Capture the cell that displays the provided text and extract its (x, y) central coordinate. 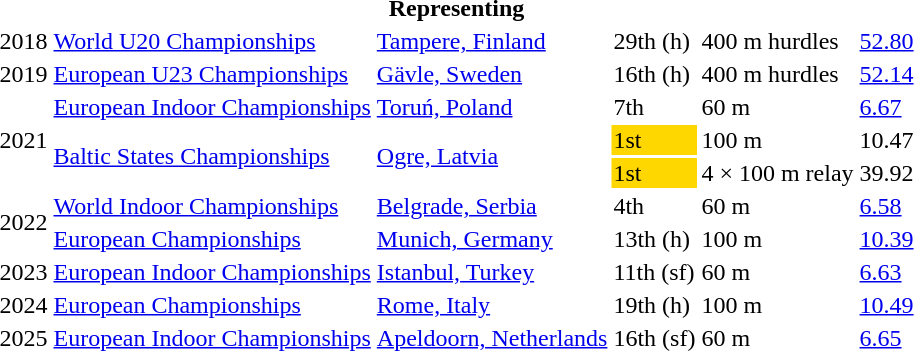
Ogre, Latvia (492, 156)
19th (h) (654, 305)
4 × 100 m relay (778, 173)
7th (654, 107)
Tampere, Finland (492, 41)
13th (h) (654, 239)
Istanbul, Turkey (492, 272)
World U20 Championships (212, 41)
29th (h) (654, 41)
16th (h) (654, 74)
World Indoor Championships (212, 206)
Gävle, Sweden (492, 74)
11th (sf) (654, 272)
Toruń, Poland (492, 107)
Munich, Germany (492, 239)
Belgrade, Serbia (492, 206)
Rome, Italy (492, 305)
4th (654, 206)
Baltic States Championships (212, 156)
European U23 Championships (212, 74)
